Return the [x, y] coordinate for the center point of the cell that contains the specified text.  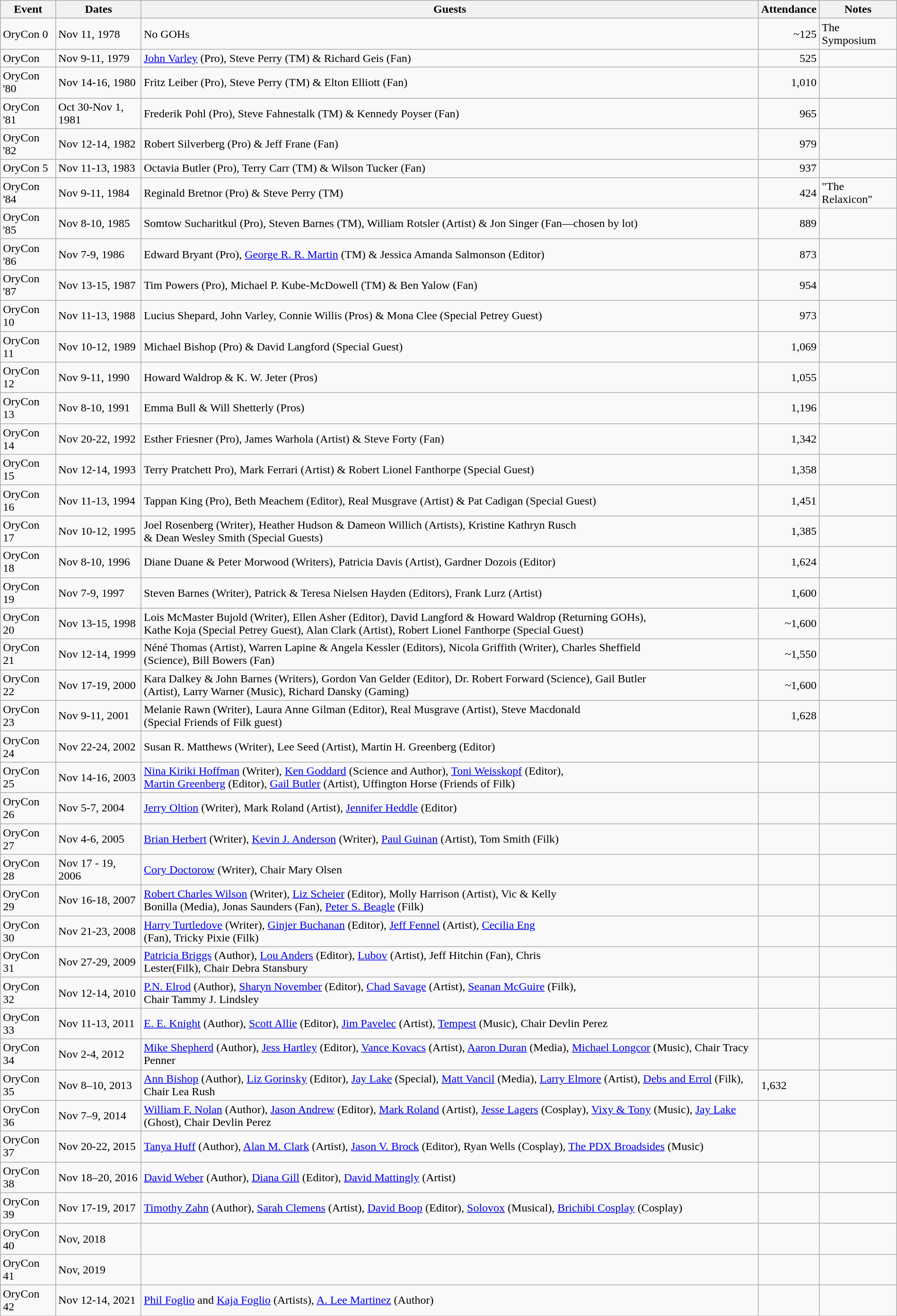
OryCon 29 [28, 900]
1,055 [789, 377]
Nov 9-11, 1990 [98, 377]
525 [789, 58]
Mike Shepherd (Author), Jess Hartley (Editor), Vance Kovacs (Artist), Aaron Duran (Media), Michael Longcor (Music), Chair Tracy Penner [449, 1055]
Somtow Sucharitkul (Pro), Steven Barnes (TM), William Rotsler (Artist) & Jon Singer (Fan—chosen by lot) [449, 223]
Attendance [789, 9]
OryCon '85 [28, 223]
OryCon '81 [28, 113]
OryCon 41 [28, 1269]
Nov 8-10, 1991 [98, 409]
OryCon 38 [28, 1177]
Néné Thomas (Artist), Warren Lapine & Angela Kessler (Editors), Nicola Griffith (Writer), Charles Sheffield (Science), Bill Bowers (Fan) [449, 654]
Diane Duane & Peter Morwood (Writers), Patricia Davis (Artist), Gardner Dozois (Editor) [449, 562]
OryCon '82 [28, 144]
OryCon '80 [28, 82]
OryCon 35 [28, 1085]
1,632 [789, 1085]
Nov 8-10, 1996 [98, 562]
1,385 [789, 532]
Nov 9-11, 1984 [98, 193]
Patricia Briggs (Author), Lou Anders (Editor), Lubov (Artist), Jeff Hitchin (Fan), Chris Lester(Filk), Chair Debra Stansbury [449, 962]
Nov 12-14, 2010 [98, 993]
Esther Friesner (Pro), James Warhola (Artist) & Steve Forty (Fan) [449, 439]
Lucius Shepard, John Varley, Connie Willis (Pros) & Mona Clee (Special Petrey Guest) [449, 316]
Cory Doctorow (Writer), Chair Mary Olsen [449, 870]
Nov 12-14, 2021 [98, 1300]
OryCon 40 [28, 1239]
Nov 17-19, 2000 [98, 685]
OryCon 18 [28, 562]
OryCon 30 [28, 932]
Nov 11-13, 1988 [98, 316]
OryCon 42 [28, 1300]
OryCon 34 [28, 1055]
OryCon '87 [28, 285]
Octavia Butler (Pro), Terry Carr (TM) & Wilson Tucker (Fan) [449, 168]
1,069 [789, 346]
OryCon 22 [28, 685]
OryCon 23 [28, 716]
Emma Bull & Will Shetterly (Pros) [449, 409]
Nov 9-11, 2001 [98, 716]
1,342 [789, 439]
Nov 7-9, 1986 [98, 254]
OryCon 0 [28, 34]
1,451 [789, 500]
OryCon 33 [28, 1023]
Nov 4-6, 2005 [98, 839]
Nov 17 - 19, 2006 [98, 870]
Michael Bishop (Pro) & David Langford (Special Guest) [449, 346]
1,628 [789, 716]
OryCon 36 [28, 1116]
Nov 12-14, 1982 [98, 144]
OryCon 12 [28, 377]
OryCon 25 [28, 777]
Tappan King (Pro), Beth Meachem (Editor), Real Musgrave (Artist) & Pat Cadigan (Special Guest) [449, 500]
John Varley (Pro), Steve Perry (TM) & Richard Geis (Fan) [449, 58]
OryCon 21 [28, 654]
889 [789, 223]
No GOHs [449, 34]
Timothy Zahn (Author), Sarah Clemens (Artist), David Boop (Editor), Solovox (Musical), Brichibi Cosplay (Cosplay) [449, 1208]
OryCon [28, 58]
Steven Barnes (Writer), Patrick & Teresa Nielsen Hayden (Editors), Frank Lurz (Artist) [449, 593]
Susan R. Matthews (Writer), Lee Seed (Artist), Martin H. Greenberg (Editor) [449, 746]
OryCon 15 [28, 470]
OryCon 28 [28, 870]
Fritz Leiber (Pro), Steve Perry (TM) & Elton Elliott (Fan) [449, 82]
954 [789, 285]
Nov 18–20, 2016 [98, 1177]
Nov, 2018 [98, 1239]
OryCon 24 [28, 746]
Event [28, 9]
OryCon 19 [28, 593]
Notes [858, 9]
Nov 22-24, 2002 [98, 746]
OryCon 27 [28, 839]
Tanya Huff (Author), Alan M. Clark (Artist), Jason V. Brock (Editor), Ryan Wells (Cosplay), The PDX Broadsides (Music) [449, 1146]
Robert Silverberg (Pro) & Jeff Frane (Fan) [449, 144]
Nov 16-18, 2007 [98, 900]
424 [789, 193]
Ann Bishop (Author), Liz Gorinsky (Editor), Jay Lake (Special), Matt Vancil (Media), Larry Elmore (Artist), Debs and Errol (Filk), Chair Lea Rush [449, 1085]
965 [789, 113]
Nov 11-13, 1983 [98, 168]
OryCon 10 [28, 316]
1,358 [789, 470]
Melanie Rawn (Writer), Laura Anne Gilman (Editor), Real Musgrave (Artist), Steve Macdonald (Special Friends of Filk guest) [449, 716]
979 [789, 144]
Brian Herbert (Writer), Kevin J. Anderson (Writer), Paul Guinan (Artist), Tom Smith (Filk) [449, 839]
E. E. Knight (Author), Scott Allie (Editor), Jim Pavelec (Artist), Tempest (Music), Chair Devlin Perez [449, 1023]
Nov 2-4, 2012 [98, 1055]
Nov 14-16, 2003 [98, 777]
Nov 20-22, 2015 [98, 1146]
OryCon 13 [28, 409]
OryCon 5 [28, 168]
OryCon 31 [28, 962]
OryCon 17 [28, 532]
Nov 10-12, 1989 [98, 346]
Dates [98, 9]
Edward Bryant (Pro), George R. R. Martin (TM) & Jessica Amanda Salmonson (Editor) [449, 254]
1,010 [789, 82]
~125 [789, 34]
P.N. Elrod (Author), Sharyn November (Editor), Chad Savage (Artist), Seanan McGuire (Filk), Chair Tammy J. Lindsley [449, 993]
OryCon 20 [28, 623]
Nov 11-13, 2011 [98, 1023]
OryCon 32 [28, 993]
Reginald Bretnor (Pro) & Steve Perry (TM) [449, 193]
OryCon '86 [28, 254]
Nov 8-10, 1985 [98, 223]
973 [789, 316]
Nov 17-19, 2017 [98, 1208]
Frederik Pohl (Pro), Steve Fahnestalk (TM) & Kennedy Poyser (Fan) [449, 113]
Harry Turtledove (Writer), Ginjer Buchanan (Editor), Jeff Fennel (Artist), Cecilia Eng (Fan), Tricky Pixie (Filk) [449, 932]
Phil Foglio and Kaja Foglio (Artists), A. Lee Martinez (Author) [449, 1300]
Nov 12-14, 1999 [98, 654]
Nov 9-11, 1979 [98, 58]
OryCon 37 [28, 1146]
Nov 13-15, 1987 [98, 285]
873 [789, 254]
Nov 11, 1978 [98, 34]
Nov 14-16, 1980 [98, 82]
Nov 21-23, 2008 [98, 932]
Nov 10-12, 1995 [98, 532]
Nov, 2019 [98, 1269]
Nov 5-7, 2004 [98, 808]
Nov 8–10, 2013 [98, 1085]
Howard Waldrop & K. W. Jeter (Pros) [449, 377]
"The Relaxicon" [858, 193]
Oct 30-Nov 1, 1981 [98, 113]
Nov 27-29, 2009 [98, 962]
Nov 20-22, 1992 [98, 439]
The Symposium [858, 34]
OryCon '84 [28, 193]
OryCon 14 [28, 439]
Tim Powers (Pro), Michael P. Kube-McDowell (TM) & Ben Yalow (Fan) [449, 285]
OryCon 16 [28, 500]
Terry Pratchett Pro), Mark Ferrari (Artist) & Robert Lionel Fanthorpe (Special Guest) [449, 470]
1,600 [789, 593]
Nov 7-9, 1997 [98, 593]
Nov 11-13, 1994 [98, 500]
1,196 [789, 409]
David Weber (Author), Diana Gill (Editor), David Mattingly (Artist) [449, 1177]
Jerry Oltion (Writer), Mark Roland (Artist), Jennifer Heddle (Editor) [449, 808]
Nov 7–9, 2014 [98, 1116]
~1,550 [789, 654]
Nov 13-15, 1998 [98, 623]
OryCon 11 [28, 346]
Joel Rosenberg (Writer), Heather Hudson & Dameon Willich (Artists), Kristine Kathryn Rusch & Dean Wesley Smith (Special Guests) [449, 532]
Guests [449, 9]
937 [789, 168]
1,624 [789, 562]
OryCon 39 [28, 1208]
Nov 12-14, 1993 [98, 470]
OryCon 26 [28, 808]
